Return the (x, y) coordinate for the center point of the cell that contains the specified text.  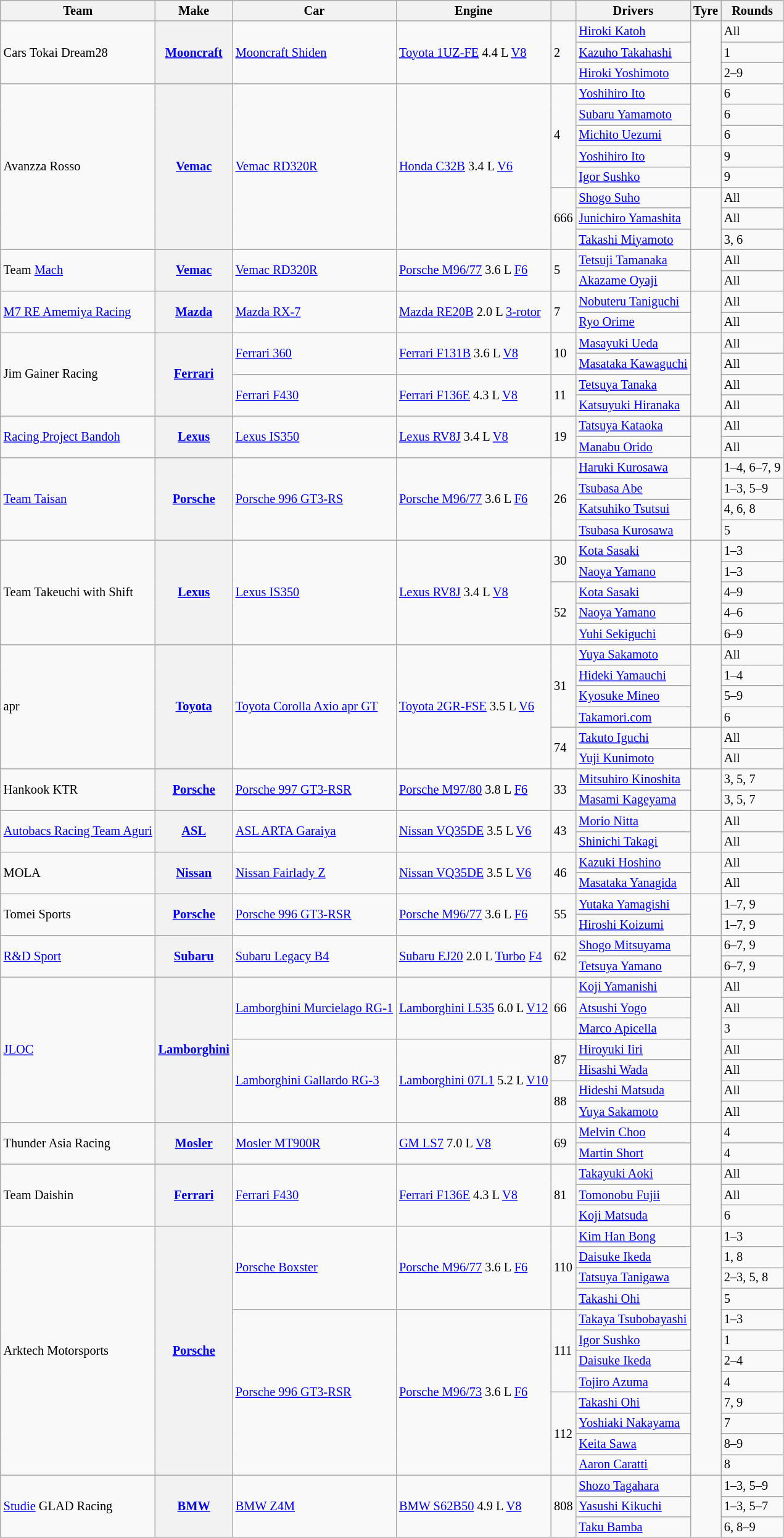
Katsuyuki Hiranaka (633, 405)
46 (563, 873)
apr (78, 707)
Yasushi Kikuchi (633, 1507)
Engine (474, 10)
Shogo Mitsuyama (633, 946)
26 (563, 499)
Mazda (194, 312)
Kim Han Bong (633, 1236)
Marco Apicella (633, 1029)
M7 RE Amemiya Racing (78, 312)
Team Taisan (78, 499)
Toyota Corolla Axio apr GT (315, 707)
Hiroki Yoshimoto (633, 73)
Subaru EJ20 2.0 L Turbo F4 (474, 955)
Arktech Motorsports (78, 1350)
Team Mach (78, 270)
6–9 (753, 634)
Lamborghini Murcielago RG-1 (315, 1007)
3 (753, 1029)
Hisashi Wada (633, 1070)
110 (563, 1268)
69 (563, 1143)
Takuto Iguchi (633, 738)
Ferrari 360 (315, 353)
Mooncraft (194, 52)
Yuhi Sekiguchi (633, 634)
Takayuki Aoki (633, 1174)
Ferrari F131B 3.6 L V8 (474, 353)
66 (563, 1007)
4–9 (753, 592)
Nobuteru Taniguchi (633, 302)
87 (563, 1059)
Team Takeuchi with Shift (78, 592)
JLOC (78, 1049)
Kazuho Takahashi (633, 52)
4, 6, 8 (753, 509)
Rounds (753, 10)
Kazuki Hoshino (633, 862)
43 (563, 831)
Haruki Kurosawa (633, 468)
30 (563, 560)
Martin Short (633, 1153)
Subaru (194, 955)
Mosler MT900R (315, 1143)
Tetsuya Yamano (633, 966)
Manabu Orido (633, 447)
Racing Project Bandoh (78, 436)
1–4, 6–7, 9 (753, 468)
Lamborghini Gallardo RG-3 (315, 1080)
Tomonobu Fujii (633, 1195)
Toyota 1UZ-FE 4.4 L V8 (474, 52)
Toyota (194, 707)
Ryo Orime (633, 322)
BMW Z4M (315, 1506)
Mitsuhiro Kinoshita (633, 779)
Hideki Yamauchi (633, 675)
8 (753, 1465)
4–6 (753, 613)
Shozo Tagahara (633, 1486)
Lamborghini (194, 1049)
2 (563, 52)
Team (78, 10)
Kyosuke Mineo (633, 696)
Takashi Miyamoto (633, 239)
Shogo Suho (633, 197)
2–3, 5, 8 (753, 1278)
7, 9 (753, 1402)
Katsuhiko Tsutsui (633, 509)
Junichiro Yamashita (633, 218)
Subaru Legacy B4 (315, 955)
Team Daishin (78, 1195)
Hiroshi Koizumi (633, 925)
Studie GLAD Racing (78, 1506)
Porsche 997 GT3-RSR (315, 790)
Tomei Sports (78, 915)
Tyre (706, 10)
Avanzza Rosso (78, 167)
MOLA (78, 873)
Thunder Asia Racing (78, 1143)
Cars Tokai Dream28 (78, 52)
Tetsuji Tamanaka (633, 260)
BMW (194, 1506)
Tetsuya Tanaka (633, 384)
Aaron Caratti (633, 1465)
52 (563, 613)
112 (563, 1433)
Koji Yamanishi (633, 987)
Toyota 2GR-FSE 3.5 L V6 (474, 707)
19 (563, 436)
Hideshi Matsuda (633, 1091)
Porsche 996 GT3-RS (315, 499)
88 (563, 1101)
Tsubasa Abe (633, 488)
10 (563, 353)
2–4 (753, 1361)
Takamori.com (633, 717)
62 (563, 955)
Nissan Fairlady Z (315, 873)
Yutaka Yamagishi (633, 904)
Takaya Tsubobayashi (633, 1320)
Jim Gainer Racing (78, 374)
2–9 (753, 73)
1, 8 (753, 1257)
6, 8–9 (753, 1527)
Mosler (194, 1143)
Shinichi Takagi (633, 842)
Porsche M96/73 3.6 L F6 (474, 1392)
55 (563, 915)
8–9 (753, 1444)
Masayuki Ueda (633, 343)
Melvin Choo (633, 1133)
666 (563, 218)
11 (563, 395)
ASL ARTA Garaiya (315, 831)
Yoshiaki Nakayama (633, 1423)
Subaru Yamamoto (633, 115)
Honda C32B 3.4 L V6 (474, 167)
Akazame Oyaji (633, 281)
Masataka Yanagida (633, 883)
Mazda RX-7 (315, 312)
Make (194, 10)
Porsche Boxster (315, 1268)
Porsche M97/80 3.8 L F6 (474, 790)
33 (563, 790)
81 (563, 1195)
3, 6 (753, 239)
Tojiro Azuma (633, 1382)
Mooncraft Shiden (315, 52)
Koji Matsuda (633, 1215)
1–3, 5–7 (753, 1507)
Lamborghini L535 6.0 L V12 (474, 1007)
808 (563, 1506)
Masataka Kawaguchi (633, 364)
Morio Nitta (633, 821)
Drivers (633, 10)
Tsubasa Kurosawa (633, 530)
74 (563, 748)
BMW S62B50 4.9 L V8 (474, 1506)
Taku Bamba (633, 1527)
Masami Kageyama (633, 800)
Mazda RE20B 2.0 L 3-rotor (474, 312)
Tatsuya Kataoka (633, 426)
Hankook KTR (78, 790)
Atsushi Yogo (633, 1008)
1–4 (753, 675)
111 (563, 1350)
Keita Sawa (633, 1444)
Autobacs Racing Team Aguri (78, 831)
Yuji Kunimoto (633, 759)
Nissan (194, 873)
Michito Uezumi (633, 135)
Hiroki Katoh (633, 31)
Lamborghini 07L1 5.2 L V10 (474, 1080)
Car (315, 10)
Tatsuya Tanigawa (633, 1278)
ASL (194, 831)
5–9 (753, 696)
Hiroyuki Iiri (633, 1049)
GM LS7 7.0 L V8 (474, 1143)
R&D Sport (78, 955)
31 (563, 686)
